From the cell containing the given text, extract its center point as [X, Y] coordinate. 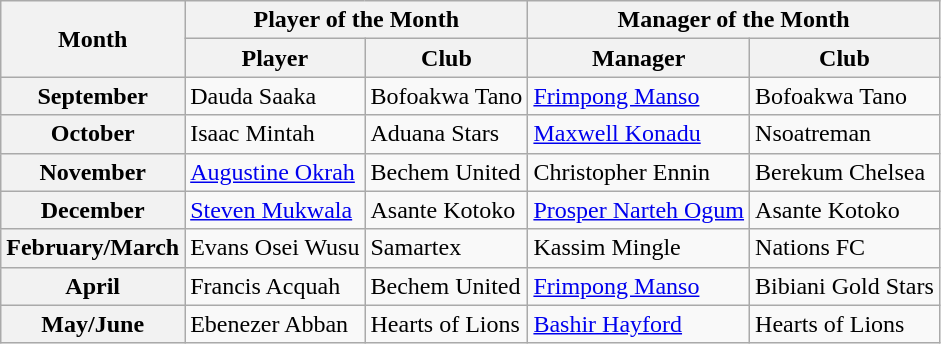
Isaac Mintah [275, 134]
Samartex [446, 248]
Manager [639, 58]
May/June [93, 324]
November [93, 172]
October [93, 134]
Bashir Hayford [639, 324]
December [93, 210]
Dauda Saaka [275, 96]
Kassim Mingle [639, 248]
Nations FC [845, 248]
Berekum Chelsea [845, 172]
Maxwell Konadu [639, 134]
September [93, 96]
Christopher Ennin [639, 172]
Steven Mukwala [275, 210]
Ebenezer Abban [275, 324]
Francis Acquah [275, 286]
Manager of the Month [734, 20]
February/March [93, 248]
Prosper Narteh Ogum [639, 210]
Augustine Okrah [275, 172]
Evans Osei Wusu [275, 248]
April [93, 286]
Month [93, 39]
Aduana Stars [446, 134]
Player [275, 58]
Bibiani Gold Stars [845, 286]
Player of the Month [356, 20]
Nsoatreman [845, 134]
